Provide the (X, Y) coordinate of the cell's center where the given text is located.  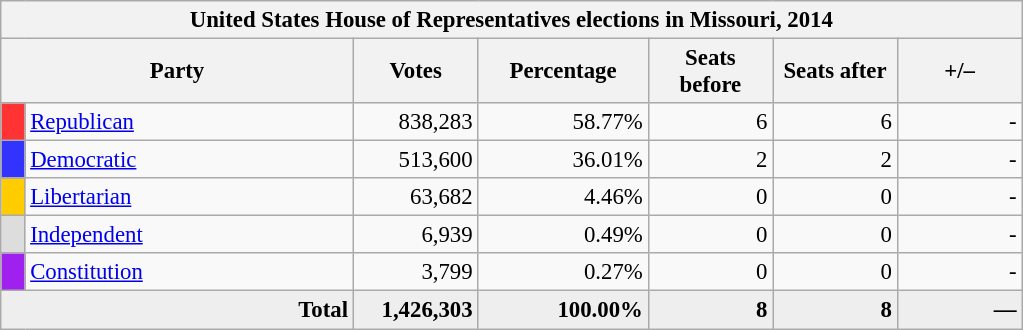
4.46% (563, 197)
58.77% (563, 122)
Total (178, 310)
100.00% (563, 310)
0.49% (563, 235)
Republican (189, 122)
Party (178, 72)
Seats before (710, 72)
0.27% (563, 273)
Percentage (563, 72)
Votes (416, 72)
+/– (960, 72)
36.01% (563, 160)
1,426,303 (416, 310)
— (960, 310)
Seats after (836, 72)
6,939 (416, 235)
513,600 (416, 160)
Independent (189, 235)
838,283 (416, 122)
Democratic (189, 160)
United States House of Representatives elections in Missouri, 2014 (512, 20)
Libertarian (189, 197)
63,682 (416, 197)
Constitution (189, 273)
3,799 (416, 273)
